Identify which cell holds the provided text, then report its [x, y] central coordinate. 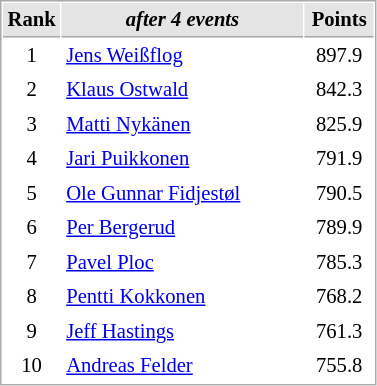
1 [32, 56]
6 [32, 228]
842.3 [340, 90]
897.9 [340, 56]
5 [32, 194]
Jeff Hastings [183, 332]
790.5 [340, 194]
Pentti Kokkonen [183, 296]
Rank [32, 20]
10 [32, 366]
3 [32, 124]
Points [340, 20]
Jens Weißflog [183, 56]
4 [32, 158]
Pavel Ploc [183, 262]
Ole Gunnar Fidjestøl [183, 194]
755.8 [340, 366]
761.3 [340, 332]
Matti Nykänen [183, 124]
9 [32, 332]
Andreas Felder [183, 366]
7 [32, 262]
Per Bergerud [183, 228]
8 [32, 296]
825.9 [340, 124]
768.2 [340, 296]
2 [32, 90]
785.3 [340, 262]
Klaus Ostwald [183, 90]
791.9 [340, 158]
Jari Puikkonen [183, 158]
after 4 events [183, 20]
789.9 [340, 228]
